Capture the cell that displays the provided text and extract its [X, Y] central coordinate. 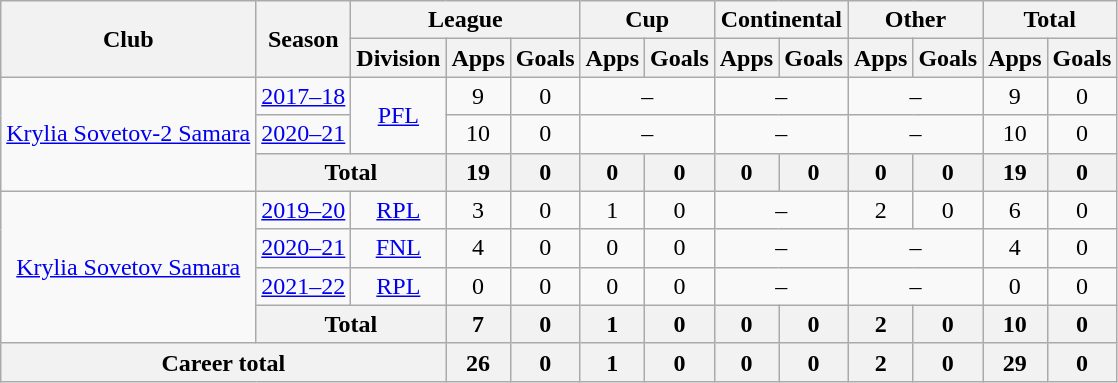
Continental [781, 20]
Career total [224, 362]
Krylia Sovetov-2 Samara [128, 134]
7 [478, 324]
Cup [647, 20]
2021–22 [304, 286]
26 [478, 362]
2017–18 [304, 96]
League [466, 20]
29 [1015, 362]
Club [128, 39]
Division [398, 58]
2019–20 [304, 210]
Season [304, 39]
Krylia Sovetov Samara [128, 267]
6 [1015, 210]
FNL [398, 248]
Other [915, 20]
3 [478, 210]
PFL [398, 115]
